For the text-containing cell, return its midpoint in (X, Y) coordinate format. 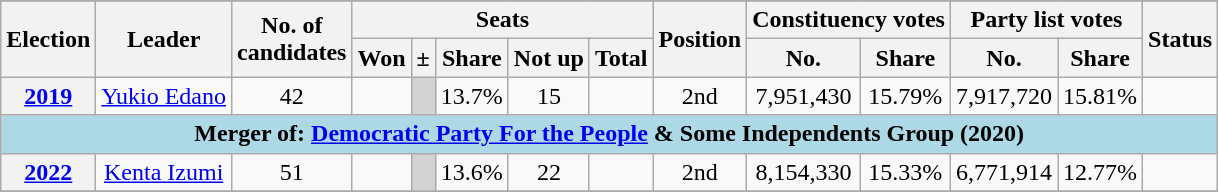
Kenta Izumi (164, 172)
Yukio Edano (164, 96)
Seats (502, 20)
42 (292, 96)
22 (548, 172)
Leader (164, 39)
8,154,330 (804, 172)
2022 (48, 172)
13.6% (472, 172)
12.77% (1100, 172)
Total (621, 58)
15.79% (905, 96)
Election (48, 39)
Merger of: Democratic Party For the People & Some Independents Group (2020) (610, 134)
Position (700, 39)
Won (382, 58)
51 (292, 172)
Constituency votes (849, 20)
Status (1180, 39)
7,951,430 (804, 96)
± (423, 58)
No. ofcandidates (292, 39)
2019 (48, 96)
15.81% (1100, 96)
13.7% (472, 96)
15 (548, 96)
Not up (548, 58)
6,771,914 (1004, 172)
Party list votes (1046, 20)
7,917,720 (1004, 96)
15.33% (905, 172)
